Extract the [x, y] coordinate from the center of the cell holding the provided text.  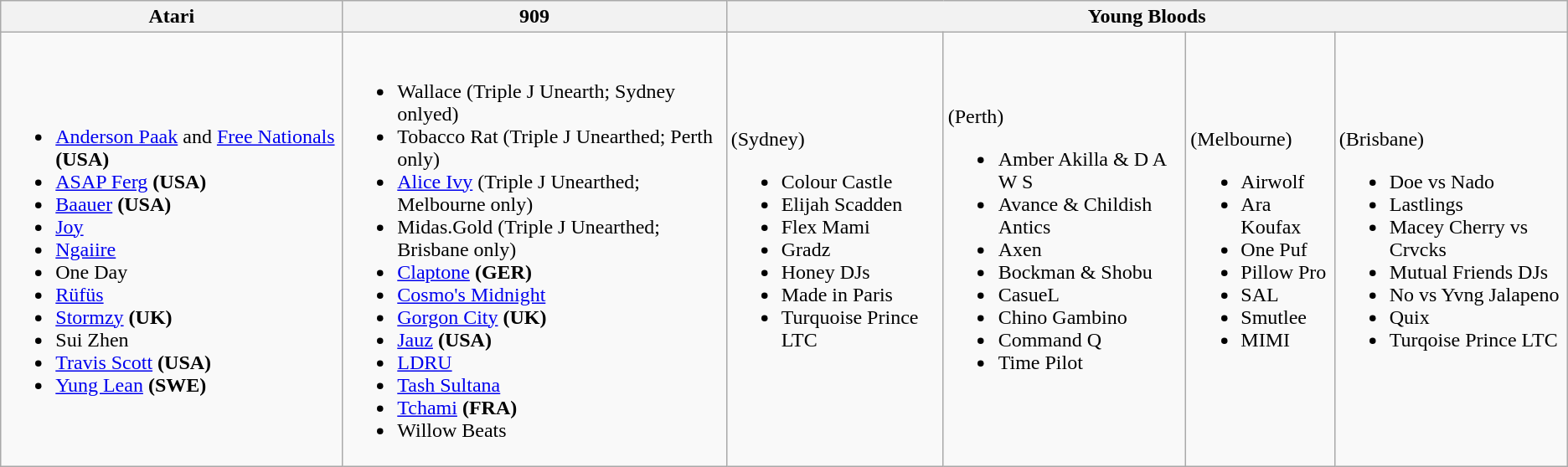
Atari [172, 17]
(Brisbane)Doe vs NadoLastlingsMacey Cherry vs CrvcksMutual Friends DJsNo vs Yvng JalapenoQuixTurqoise Prince LTC [1451, 249]
(Sydney)Colour CastleElijah ScaddenFlex MamiGradzHoney DJsMade in ParisTurquoise Prince LTC [834, 249]
Anderson Paak and Free Nationals (USA)ASAP Ferg (USA)Baauer (USA)JoyNgaiireOne DayRüfüsStormzy (UK)Sui ZhenTravis Scott (USA)Yung Lean (SWE) [172, 249]
Young Bloods [1147, 17]
909 [534, 17]
(Perth)Amber Akilla & D A W SAvance & Childish AnticsAxenBockman & ShobuCasueLChino GambinoCommand QTime Pilot [1065, 249]
(Melbourne)AirwolfAra KoufaxOne PufPillow ProSALSmutleeMIMI [1260, 249]
